Scan for the cell matching the given text and deliver its [X, Y] coordinate at center. 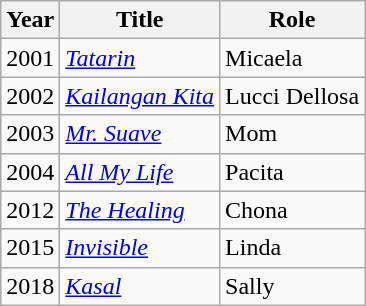
Lucci Dellosa [292, 96]
Kailangan Kita [140, 96]
2004 [30, 172]
2015 [30, 248]
Pacita [292, 172]
Mom [292, 134]
The Healing [140, 210]
Sally [292, 286]
2018 [30, 286]
All My Life [140, 172]
2003 [30, 134]
Kasal [140, 286]
2001 [30, 58]
Year [30, 20]
2012 [30, 210]
Micaela [292, 58]
Chona [292, 210]
Invisible [140, 248]
Mr. Suave [140, 134]
Role [292, 20]
Linda [292, 248]
Tatarin [140, 58]
Title [140, 20]
2002 [30, 96]
